Scan for the cell matching the given text and deliver its (X, Y) coordinate at center. 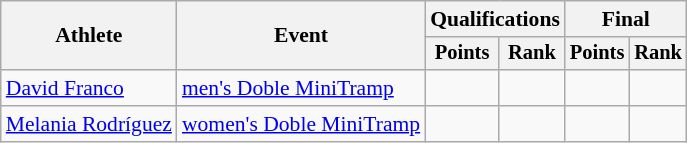
Athlete (89, 36)
David Franco (89, 88)
women's Doble MiniTramp (301, 124)
Qualifications (495, 19)
men's Doble MiniTramp (301, 88)
Event (301, 36)
Final (626, 19)
Melania Rodríguez (89, 124)
